Determine the (x, y) coordinate at the center of the cell enclosing the given text.  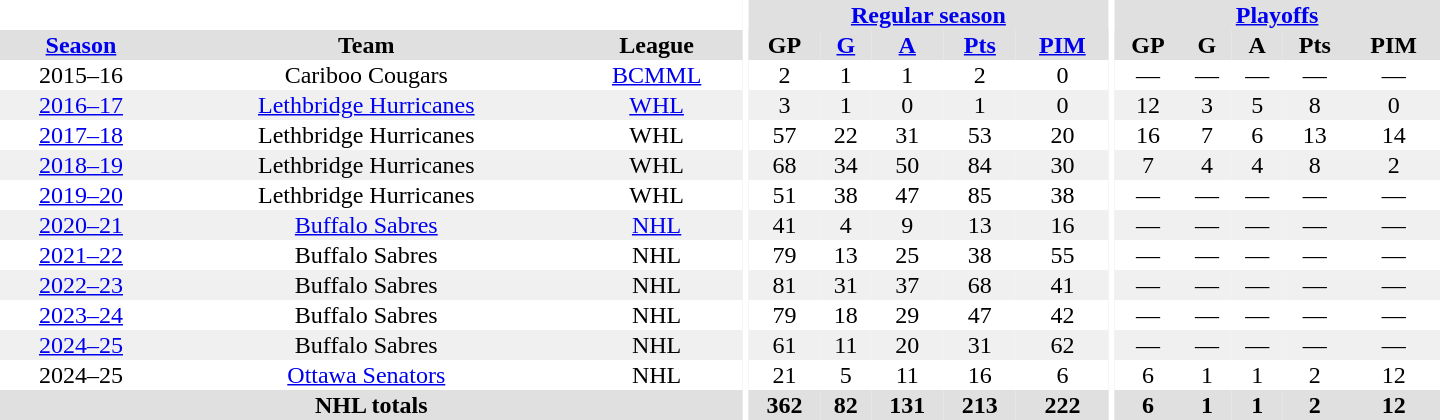
222 (1062, 405)
29 (908, 315)
82 (846, 405)
51 (784, 195)
2022–23 (81, 285)
34 (846, 165)
2019–20 (81, 195)
Playoffs (1277, 15)
2015–16 (81, 75)
81 (784, 285)
57 (784, 135)
213 (980, 405)
NHL totals (372, 405)
84 (980, 165)
131 (908, 405)
30 (1062, 165)
22 (846, 135)
League (657, 45)
37 (908, 285)
2017–18 (81, 135)
Ottawa Senators (366, 375)
21 (784, 375)
Regular season (928, 15)
53 (980, 135)
61 (784, 345)
62 (1062, 345)
2018–19 (81, 165)
2020–21 (81, 225)
2023–24 (81, 315)
2021–22 (81, 255)
2016–17 (81, 105)
14 (1394, 135)
BCMML (657, 75)
362 (784, 405)
55 (1062, 255)
18 (846, 315)
85 (980, 195)
50 (908, 165)
Team (366, 45)
Season (81, 45)
9 (908, 225)
Cariboo Cougars (366, 75)
25 (908, 255)
42 (1062, 315)
